Provide the [x, y] coordinate of the cell's center where the given text is located.  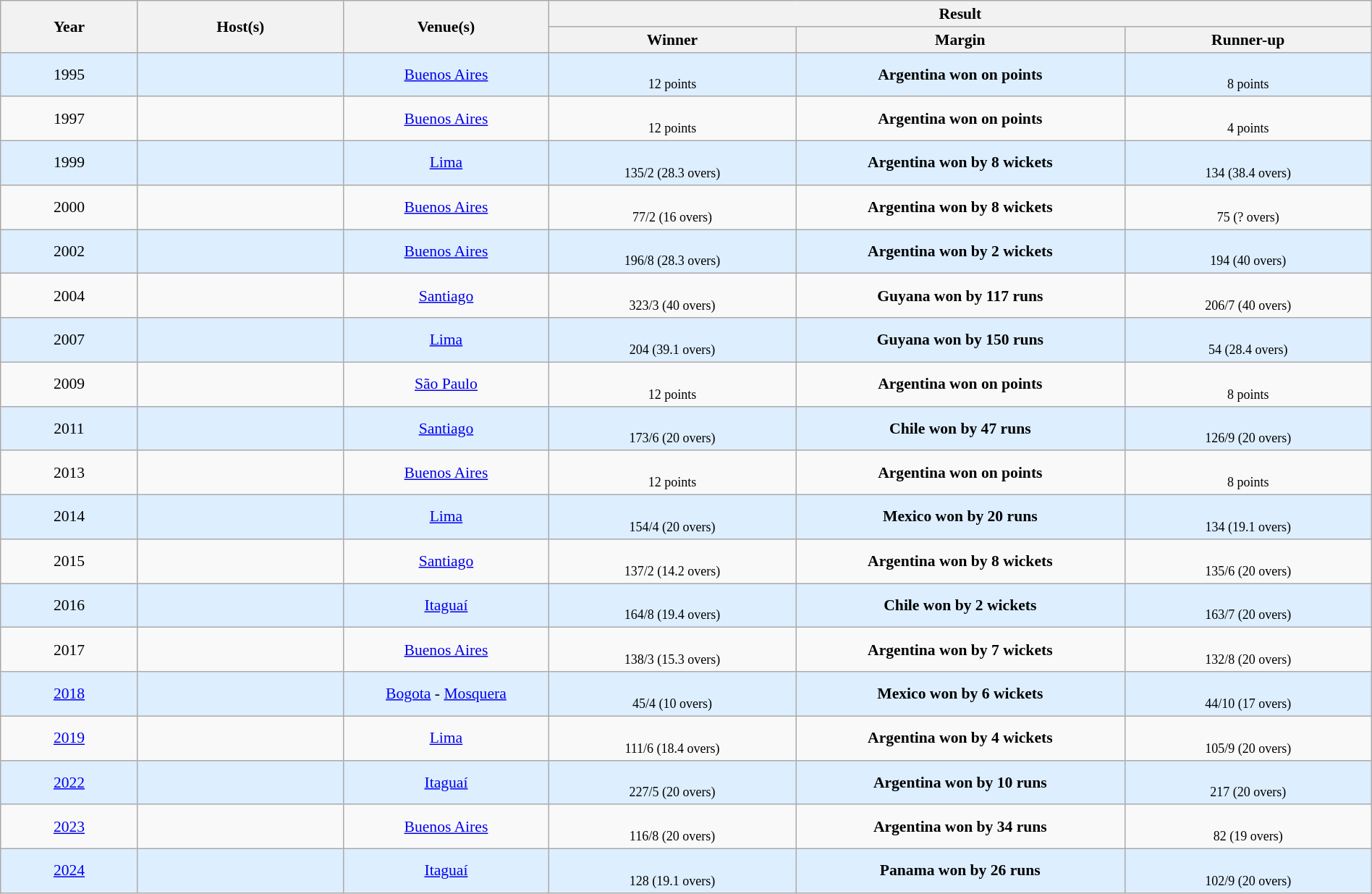
2024 [69, 872]
Chile won by 2 wickets [961, 605]
2016 [69, 605]
102/9 (20 overs) [1248, 872]
135/6 (20 overs) [1248, 562]
Mexico won by 20 runs [961, 517]
2019 [69, 738]
128 (19.1 overs) [673, 872]
Guyana won by 150 runs [961, 340]
Argentina won by 7 wickets [961, 650]
154/4 (20 overs) [673, 517]
2022 [69, 782]
2015 [69, 562]
132/8 (20 overs) [1248, 650]
82 (19 overs) [1248, 827]
206/7 (40 overs) [1248, 295]
1995 [69, 74]
Host(s) [240, 26]
196/8 (28.3 overs) [673, 252]
134 (38.4 overs) [1248, 164]
São Paulo [446, 384]
Argentina won by 10 runs [961, 782]
Guyana won by 117 runs [961, 295]
2023 [69, 827]
Venue(s) [446, 26]
2011 [69, 429]
173/6 (20 overs) [673, 429]
163/7 (20 overs) [1248, 605]
116/8 (20 overs) [673, 827]
Result [961, 14]
2017 [69, 650]
138/3 (15.3 overs) [673, 650]
126/9 (20 overs) [1248, 429]
Margin [961, 40]
227/5 (20 overs) [673, 782]
1999 [69, 164]
44/10 (17 overs) [1248, 693]
194 (40 overs) [1248, 252]
2014 [69, 517]
75 (? overs) [1248, 207]
111/6 (18.4 overs) [673, 738]
105/9 (20 overs) [1248, 738]
Mexico won by 6 wickets [961, 693]
Chile won by 47 runs [961, 429]
77/2 (16 overs) [673, 207]
2007 [69, 340]
Argentina won by 2 wickets [961, 252]
2000 [69, 207]
4 points [1248, 119]
Runner-up [1248, 40]
137/2 (14.2 overs) [673, 562]
1997 [69, 119]
Argentina won by 4 wickets [961, 738]
2013 [69, 473]
Bogota - Mosquera [446, 693]
204 (39.1 overs) [673, 340]
Panama won by 26 runs [961, 872]
164/8 (19.4 overs) [673, 605]
134 (19.1 overs) [1248, 517]
2002 [69, 252]
323/3 (40 overs) [673, 295]
2018 [69, 693]
45/4 (10 overs) [673, 693]
Year [69, 26]
135/2 (28.3 overs) [673, 164]
2004 [69, 295]
217 (20 overs) [1248, 782]
Winner [673, 40]
Argentina won by 34 runs [961, 827]
54 (28.4 overs) [1248, 340]
2009 [69, 384]
